Pinpoint the cell where the given text exists, returning its [x, y] midpoint coordinate. 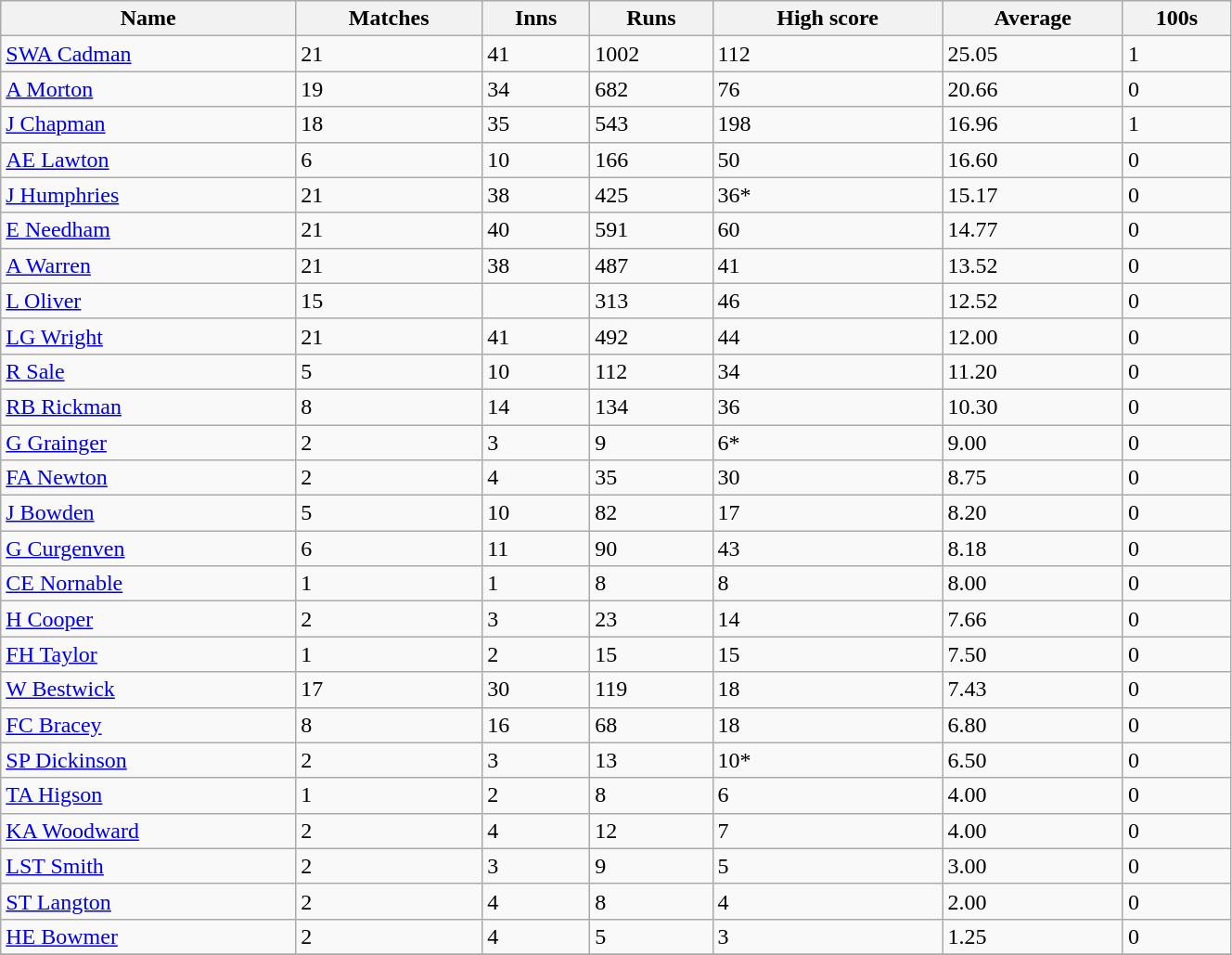
7.66 [1033, 619]
16.96 [1033, 124]
W Bestwick [148, 690]
11 [536, 548]
KA Woodward [148, 831]
E Needham [148, 230]
FH Taylor [148, 654]
Inns [536, 19]
CE Nornable [148, 584]
25.05 [1033, 54]
10* [828, 760]
23 [651, 619]
G Curgenven [148, 548]
198 [828, 124]
1.25 [1033, 936]
60 [828, 230]
76 [828, 89]
AE Lawton [148, 160]
44 [828, 336]
119 [651, 690]
Runs [651, 19]
3.00 [1033, 866]
7.50 [1033, 654]
HE Bowmer [148, 936]
LG Wright [148, 336]
100s [1176, 19]
43 [828, 548]
14.77 [1033, 230]
A Morton [148, 89]
LST Smith [148, 866]
J Bowden [148, 513]
10.30 [1033, 407]
8.20 [1033, 513]
90 [651, 548]
RB Rickman [148, 407]
ST Langton [148, 901]
SP Dickinson [148, 760]
R Sale [148, 371]
46 [828, 301]
16 [536, 725]
G Grainger [148, 443]
J Chapman [148, 124]
36* [828, 195]
12 [651, 831]
H Cooper [148, 619]
7.43 [1033, 690]
82 [651, 513]
134 [651, 407]
313 [651, 301]
492 [651, 336]
166 [651, 160]
40 [536, 230]
7 [828, 831]
L Oliver [148, 301]
15.17 [1033, 195]
6.50 [1033, 760]
J Humphries [148, 195]
19 [390, 89]
8.75 [1033, 478]
68 [651, 725]
Name [148, 19]
12.52 [1033, 301]
425 [651, 195]
11.20 [1033, 371]
1002 [651, 54]
FA Newton [148, 478]
TA Higson [148, 795]
50 [828, 160]
Matches [390, 19]
2.00 [1033, 901]
16.60 [1033, 160]
682 [651, 89]
36 [828, 407]
487 [651, 265]
SWA Cadman [148, 54]
A Warren [148, 265]
FC Bracey [148, 725]
8.00 [1033, 584]
6* [828, 443]
13 [651, 760]
6.80 [1033, 725]
12.00 [1033, 336]
591 [651, 230]
High score [828, 19]
Average [1033, 19]
20.66 [1033, 89]
543 [651, 124]
9.00 [1033, 443]
8.18 [1033, 548]
13.52 [1033, 265]
